Locate the cell with the specified text and output its (X, Y) center coordinate. 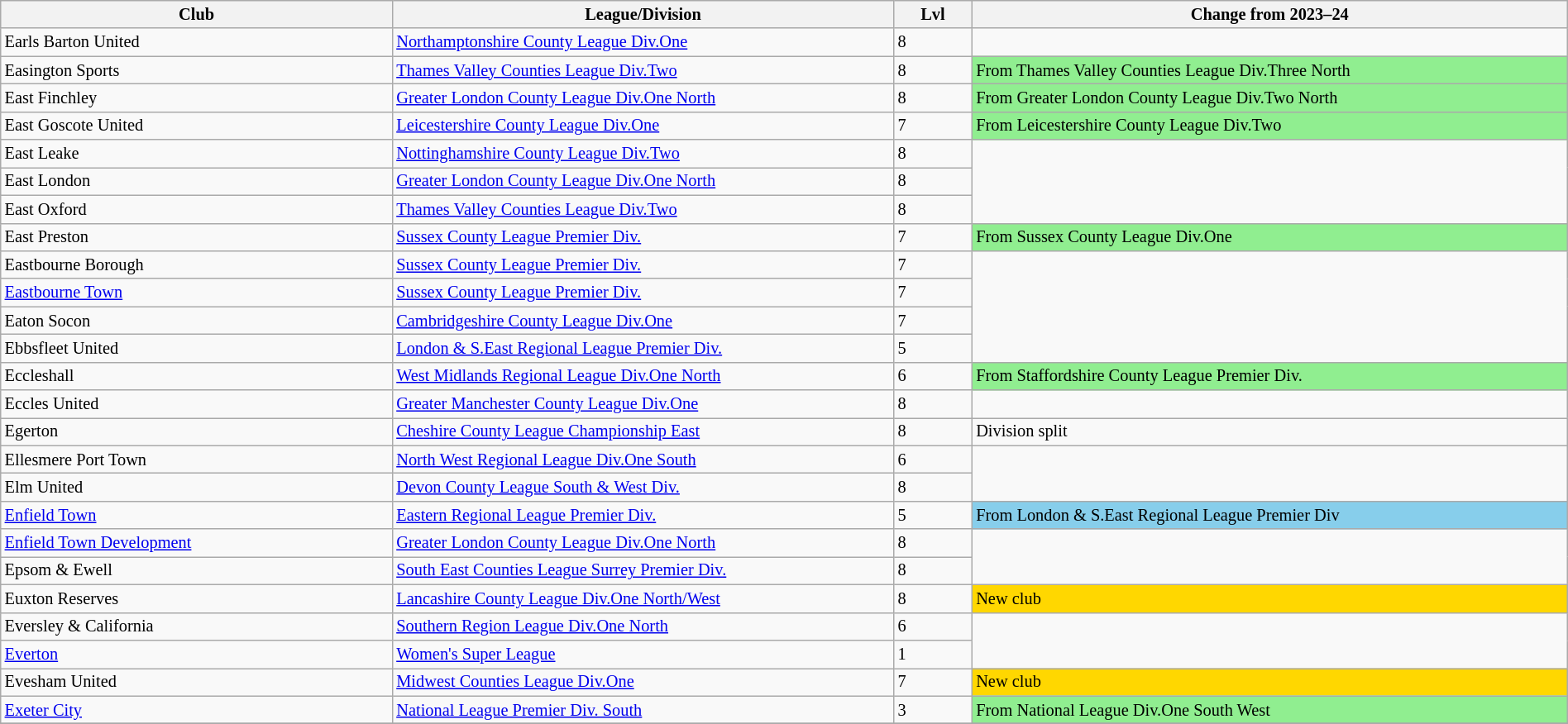
Easington Sports (197, 70)
Midwest Counties League Div.One (643, 682)
Enfield Town (197, 515)
Eccles United (197, 404)
National League Premier Div. South (643, 710)
East Goscote United (197, 126)
Lvl (933, 14)
Eversley & California (197, 626)
From National League Div.One South West (1269, 710)
East London (197, 181)
Earls Barton United (197, 42)
Lancashire County League Div.One North/West (643, 598)
From London & S.East Regional League Premier Div (1269, 515)
Eastern Regional League Premier Div. (643, 515)
Ebbsfleet United (197, 348)
From Leicestershire County League Div.Two (1269, 126)
East Leake (197, 154)
From Staffordshire County League Premier Div. (1269, 376)
Cheshire County League Championship East (643, 431)
Women's Super League (643, 654)
East Finchley (197, 98)
Leicestershire County League Div.One (643, 126)
From Greater London County League Div.Two North (1269, 98)
League/Division (643, 14)
North West Regional League Div.One South (643, 460)
Eastbourne Town (197, 293)
Southern Region League Div.One North (643, 626)
East Preston (197, 237)
Exeter City (197, 710)
Greater Manchester County League Div.One (643, 404)
Nottinghamshire County League Div.Two (643, 154)
Enfield Town Development (197, 543)
Northamptonshire County League Div.One (643, 42)
1 (933, 654)
From Sussex County League Div.One (1269, 237)
Ellesmere Port Town (197, 460)
Elm United (197, 487)
Euxton Reserves (197, 598)
Club (197, 14)
London & S.East Regional League Premier Div. (643, 348)
3 (933, 710)
West Midlands Regional League Div.One North (643, 376)
Egerton (197, 431)
From Thames Valley Counties League Div.Three North (1269, 70)
Devon County League South & West Div. (643, 487)
Change from 2023–24 (1269, 14)
East Oxford (197, 209)
Eaton Socon (197, 321)
Eastbourne Borough (197, 264)
Evesham United (197, 682)
Cambridgeshire County League Div.One (643, 321)
Division split (1269, 431)
Epsom & Ewell (197, 570)
Everton (197, 654)
Eccleshall (197, 376)
South East Counties League Surrey Premier Div. (643, 570)
